Output the (x, y) coordinate of the center of the cell containing the given text.  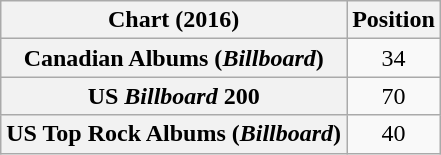
40 (394, 134)
Position (394, 20)
70 (394, 96)
Canadian Albums (Billboard) (174, 58)
34 (394, 58)
US Top Rock Albums (Billboard) (174, 134)
US Billboard 200 (174, 96)
Chart (2016) (174, 20)
